Provide the (X, Y) coordinate of the cell's center where the given text is located.  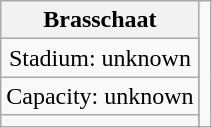
Brasschaat (100, 20)
Stadium: unknown (100, 58)
Capacity: unknown (100, 96)
